Find where the given text appears and provide that cell's center as [x, y] coordinate. 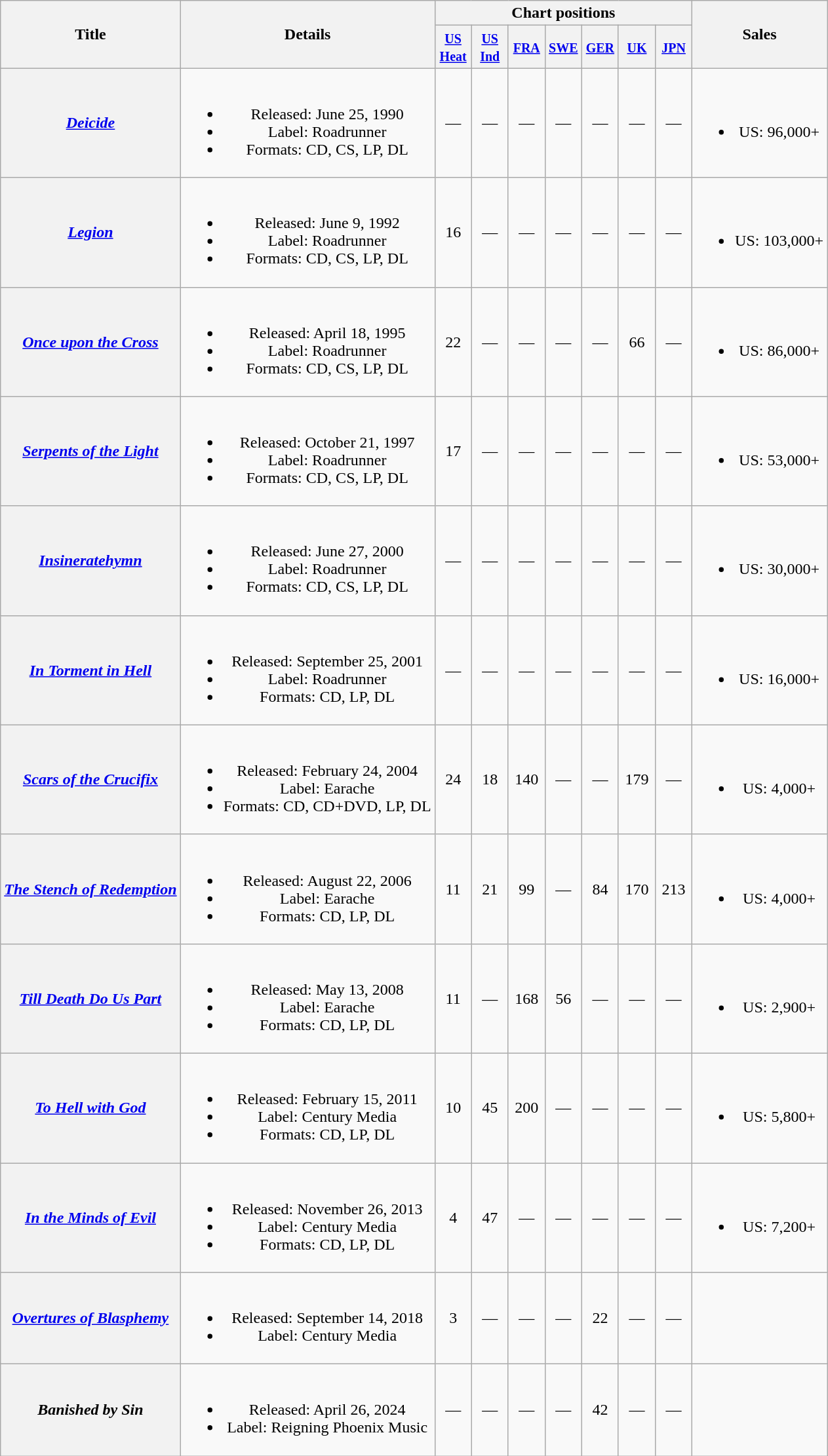
Released: February 24, 2004Label: EaracheFormats: CD, CD+DVD, LP, DL [307, 780]
Released: April 26, 2024Label: Reigning Phoenix Music [307, 1410]
168 [526, 999]
Scars of the Crucifix [90, 780]
18 [490, 780]
US: 5,800+ [760, 1107]
56 [563, 999]
US Ind [490, 47]
Sales [760, 34]
Released: October 21, 1997Label: RoadrunnerFormats: CD, CS, LP, DL [307, 451]
45 [490, 1107]
84 [600, 889]
213 [673, 889]
US: 96,000+ [760, 123]
SWE [563, 47]
Till Death Do Us Part [90, 999]
Deicide [90, 123]
Chart positions [563, 13]
US: 103,000+ [760, 232]
US: 2,900+ [760, 999]
Details [307, 34]
In Torment in Hell [90, 670]
Released: February 15, 2011Label: Century MediaFormats: CD, LP, DL [307, 1107]
Overtures of Blasphemy [90, 1318]
66 [637, 342]
3 [453, 1318]
10 [453, 1107]
170 [637, 889]
GER [600, 47]
US: 16,000+ [760, 670]
42 [600, 1410]
Released: April 18, 1995Label: RoadrunnerFormats: CD, CS, LP, DL [307, 342]
Banished by Sin [90, 1410]
Released: September 25, 2001Label: RoadrunnerFormats: CD, LP, DL [307, 670]
47 [490, 1217]
Once upon the Cross [90, 342]
Released: June 25, 1990Label: RoadrunnerFormats: CD, CS, LP, DL [307, 123]
17 [453, 451]
Legion [90, 232]
Title [90, 34]
24 [453, 780]
The Stench of Redemption [90, 889]
Released: November 26, 2013Label: Century MediaFormats: CD, LP, DL [307, 1217]
Released: June 27, 2000Label: RoadrunnerFormats: CD, CS, LP, DL [307, 561]
Released: June 9, 1992Label: RoadrunnerFormats: CD, CS, LP, DL [307, 232]
FRA [526, 47]
21 [490, 889]
99 [526, 889]
US Heat [453, 47]
US: 86,000+ [760, 342]
Serpents of the Light [90, 451]
179 [637, 780]
Released: September 14, 2018Label: Century Media [307, 1318]
In the Minds of Evil [90, 1217]
200 [526, 1107]
Released: August 22, 2006Label: EaracheFormats: CD, LP, DL [307, 889]
Released: May 13, 2008Label: EaracheFormats: CD, LP, DL [307, 999]
4 [453, 1217]
US: 30,000+ [760, 561]
JPN [673, 47]
Insineratehymn [90, 561]
140 [526, 780]
US: 53,000+ [760, 451]
UK [637, 47]
US: 7,200+ [760, 1217]
To Hell with God [90, 1107]
16 [453, 232]
